Return [x, y] of the center of cell containing provided text 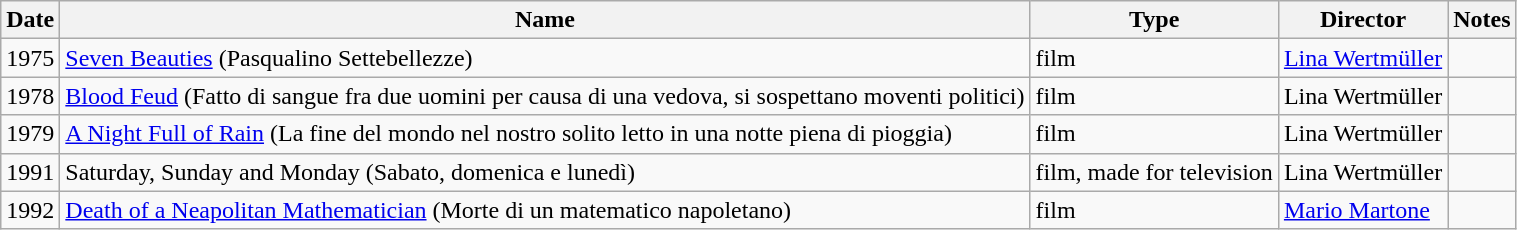
Mario Martone [1362, 210]
Blood Feud (Fatto di sangue fra due uomini per causa di una vedova, si sospettano moventi politici) [545, 96]
1975 [30, 58]
Name [545, 20]
Director [1362, 20]
Saturday, Sunday and Monday (Sabato, domenica e lunedì) [545, 172]
Date [30, 20]
Seven Beauties (Pasqualino Settebellezze) [545, 58]
Type [1154, 20]
Notes [1482, 20]
Death of a Neapolitan Mathematician (Morte di un matematico napoletano) [545, 210]
1992 [30, 210]
1978 [30, 96]
film, made for television [1154, 172]
A Night Full of Rain (La fine del mondo nel nostro solito letto in una notte piena di pioggia) [545, 134]
1979 [30, 134]
1991 [30, 172]
